Determine the (x, y) coordinate at the center of the cell enclosing the given text.  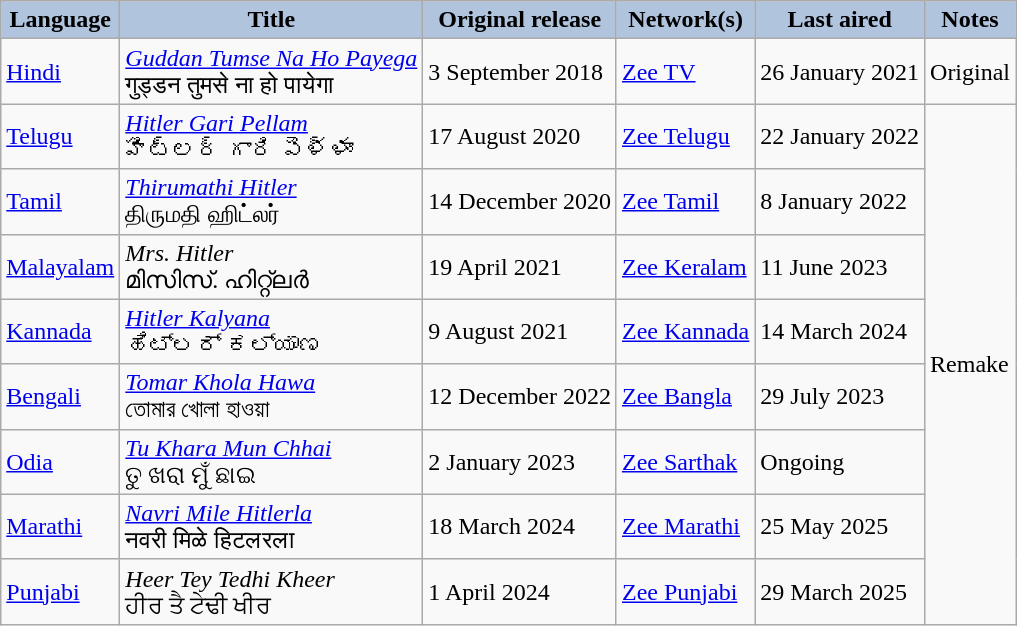
Zee TV (685, 72)
Bengali (60, 396)
Guddan Tumse Na Ho Payega गुड्डन तुमसे ना हो पायेगा (272, 72)
Zee Tamil (685, 202)
Kannada (60, 332)
Remake (970, 364)
Title (272, 20)
19 April 2021 (520, 266)
Heer Tey Tedhi Kheer ਹੀਰ ਤੈ ਟੇਢੀ ਖੀਰ (272, 592)
22 January 2022 (840, 136)
2 January 2023 (520, 462)
18 March 2024 (520, 526)
Original release (520, 20)
Navri Mile Hitlerla नवरी मिळे हिटलरला (272, 526)
29 July 2023 (840, 396)
Odia (60, 462)
Notes (970, 20)
Telugu (60, 136)
9 August 2021 (520, 332)
Ongoing (840, 462)
Zee Bangla (685, 396)
17 August 2020 (520, 136)
Network(s) (685, 20)
Mrs. Hitler മിസിസ്. ഹിറ്റ്ലർ (272, 266)
Punjabi (60, 592)
Malayalam (60, 266)
Zee Marathi (685, 526)
Hindi (60, 72)
Zee Telugu (685, 136)
Tomar Khola Hawa তোমার খোলা হাওয়া (272, 396)
12 December 2022 (520, 396)
Original (970, 72)
Zee Keralam (685, 266)
25 May 2025 (840, 526)
Zee Kannada (685, 332)
Language (60, 20)
Zee Sarthak (685, 462)
Zee Punjabi (685, 592)
3 September 2018 (520, 72)
Tu Khara Mun Chhai ତୁ ଖରା ମୁଁ ଛାଇ (272, 462)
14 March 2024 (840, 332)
11 June 2023 (840, 266)
14 December 2020 (520, 202)
Last aired (840, 20)
8 January 2022 (840, 202)
Tamil (60, 202)
Marathi (60, 526)
Hitler Kalyana ಹಿಟ್ಲರ್ ಕಲ್ಯಾಣ (272, 332)
Thirumathi Hitler திருமதி ஹிட்லர் (272, 202)
29 March 2025 (840, 592)
1 April 2024 (520, 592)
26 January 2021 (840, 72)
Hitler Gari Pellam హిట్లర్ గారి పెళ్ళాం (272, 136)
